Scan for the cell matching the given text and deliver its [x, y] coordinate at center. 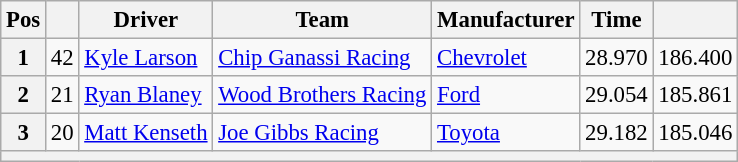
186.400 [696, 58]
29.054 [616, 95]
Pos [24, 20]
28.970 [616, 58]
Wood Brothers Racing [322, 95]
Chevrolet [506, 58]
20 [62, 133]
Driver [146, 20]
185.046 [696, 133]
2 [24, 95]
Kyle Larson [146, 58]
29.182 [616, 133]
Toyota [506, 133]
Chip Ganassi Racing [322, 58]
Team [322, 20]
185.861 [696, 95]
3 [24, 133]
Ryan Blaney [146, 95]
Manufacturer [506, 20]
Ford [506, 95]
Matt Kenseth [146, 133]
Time [616, 20]
1 [24, 58]
Joe Gibbs Racing [322, 133]
42 [62, 58]
21 [62, 95]
